Return [x, y] of the center of cell containing provided text 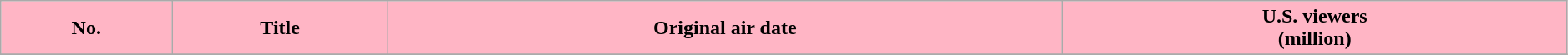
Title [281, 28]
U.S. viewers(million) [1315, 28]
Original air date [725, 28]
No. [87, 28]
